For the text-containing cell, return its midpoint in [X, Y] coordinate format. 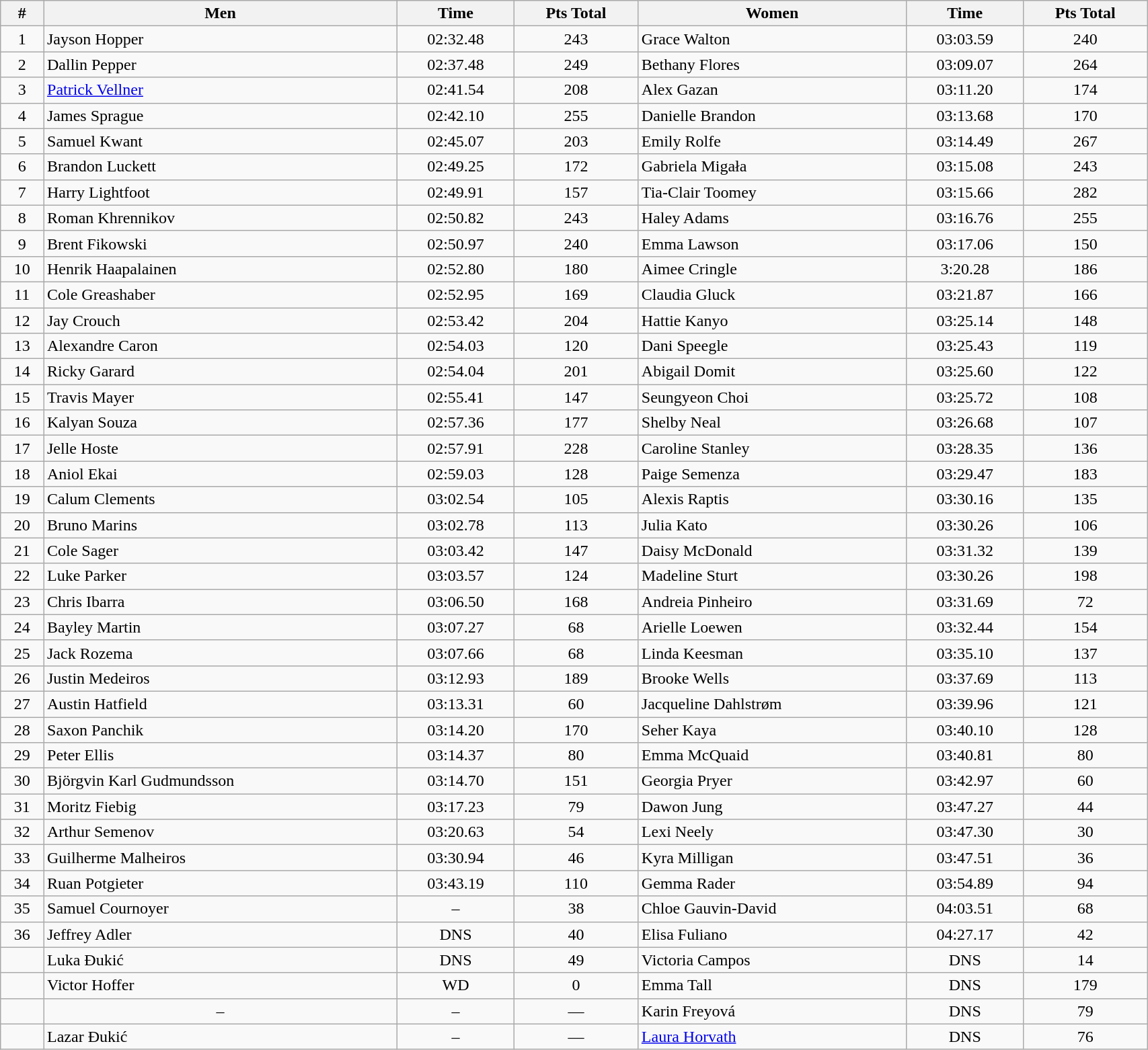
Kalyan Souza [220, 423]
5 [22, 141]
4 [22, 116]
154 [1085, 627]
02:50.82 [455, 218]
8 [22, 218]
198 [1085, 576]
174 [1085, 90]
Emily Rolfe [772, 141]
0 [576, 985]
Abigail Domit [772, 372]
120 [576, 346]
Men [220, 13]
33 [22, 858]
168 [576, 602]
03:35.10 [965, 653]
03:47.51 [965, 858]
Seher Kaya [772, 729]
Moritz Fiebig [220, 807]
03:54.89 [965, 883]
03:03.59 [965, 39]
03:40.81 [965, 756]
172 [576, 167]
177 [576, 423]
11 [22, 294]
# [22, 13]
03:47.27 [965, 807]
22 [22, 576]
03:02.54 [455, 499]
04:27.17 [965, 934]
3 [22, 90]
Aniol Ekai [220, 474]
03:09.07 [965, 65]
Gabriela Migała [772, 167]
Henrik Haapalainen [220, 269]
54 [576, 832]
169 [576, 294]
Linda Keesman [772, 653]
02:50.97 [455, 243]
03:30.16 [965, 499]
179 [1085, 985]
03:42.97 [965, 781]
03:15.66 [965, 192]
2 [22, 65]
Alexis Raptis [772, 499]
Travis Mayer [220, 397]
02:52.80 [455, 269]
21 [22, 551]
03:47.30 [965, 832]
Bethany Flores [772, 65]
Chloe Gauvin-David [772, 909]
Julia Kato [772, 525]
Samuel Cournoyer [220, 909]
03:39.96 [965, 704]
10 [22, 269]
04:03.51 [965, 909]
Emma Tall [772, 985]
Cole Sager [220, 551]
03:17.06 [965, 243]
Luka Đukić [220, 960]
02:49.91 [455, 192]
110 [576, 883]
Jayson Hopper [220, 39]
Gemma Rader [772, 883]
Jacqueline Dahlstrøm [772, 704]
136 [1085, 448]
03:20.63 [455, 832]
03:17.23 [455, 807]
Samuel Kwant [220, 141]
Jeffrey Adler [220, 934]
24 [22, 627]
03:43.19 [455, 883]
03:40.10 [965, 729]
23 [22, 602]
03:16.76 [965, 218]
Hattie Kanyo [772, 321]
26 [22, 678]
03:25.14 [965, 321]
25 [22, 653]
02:57.36 [455, 423]
Brent Fikowski [220, 243]
Women [772, 13]
Björgvin Karl Gudmundsson [220, 781]
Calum Clements [220, 499]
03:31.32 [965, 551]
Guilherme Malheiros [220, 858]
Claudia Gluck [772, 294]
Chris Ibarra [220, 602]
27 [22, 704]
Alexandre Caron [220, 346]
15 [22, 397]
03:14.49 [965, 141]
19 [22, 499]
Madeline Sturt [772, 576]
03:07.66 [455, 653]
Lexi Neely [772, 832]
203 [576, 141]
44 [1085, 807]
Victor Hoffer [220, 985]
Ricky Garard [220, 372]
Kyra Milligan [772, 858]
124 [576, 576]
03:29.47 [965, 474]
03:14.20 [455, 729]
03:07.27 [455, 627]
03:14.70 [455, 781]
03:25.43 [965, 346]
03:25.60 [965, 372]
Grace Walton [772, 39]
46 [576, 858]
Jack Rozema [220, 653]
Alex Gazan [772, 90]
76 [1085, 1037]
Ruan Potgieter [220, 883]
03:02.78 [455, 525]
Luke Parker [220, 576]
Jelle Hoste [220, 448]
Saxon Panchik [220, 729]
Danielle Brandon [772, 116]
03:31.69 [965, 602]
3:20.28 [965, 269]
03:32.44 [965, 627]
03:28.35 [965, 448]
03:30.94 [455, 858]
148 [1085, 321]
7 [22, 192]
Jay Crouch [220, 321]
Dani Speegle [772, 346]
249 [576, 65]
49 [576, 960]
02:57.91 [455, 448]
03:13.68 [965, 116]
02:53.42 [455, 321]
02:52.95 [455, 294]
139 [1085, 551]
34 [22, 883]
20 [22, 525]
Bayley Martin [220, 627]
13 [22, 346]
166 [1085, 294]
WD [455, 985]
Tia-Clair Toomey [772, 192]
02:49.25 [455, 167]
189 [576, 678]
Caroline Stanley [772, 448]
119 [1085, 346]
208 [576, 90]
02:54.03 [455, 346]
Daisy McDonald [772, 551]
42 [1085, 934]
282 [1085, 192]
03:03.42 [455, 551]
28 [22, 729]
157 [576, 192]
183 [1085, 474]
18 [22, 474]
Laura Horvath [772, 1037]
94 [1085, 883]
02:54.04 [455, 372]
Georgia Pryer [772, 781]
Lazar Đukić [220, 1037]
Peter Ellis [220, 756]
Austin Hatfield [220, 704]
Brooke Wells [772, 678]
Arielle Loewen [772, 627]
03:13.31 [455, 704]
Cole Greashaber [220, 294]
02:41.54 [455, 90]
James Sprague [220, 116]
Roman Khrennikov [220, 218]
Dallin Pepper [220, 65]
Patrick Vellner [220, 90]
228 [576, 448]
137 [1085, 653]
03:25.72 [965, 397]
135 [1085, 499]
72 [1085, 602]
03:03.57 [455, 576]
31 [22, 807]
186 [1085, 269]
03:37.69 [965, 678]
16 [22, 423]
Karin Freyová [772, 1011]
9 [22, 243]
Bruno Marins [220, 525]
02:32.48 [455, 39]
03:14.37 [455, 756]
Justin Medeiros [220, 678]
Seungyeon Choi [772, 397]
Andreia Pinheiro [772, 602]
267 [1085, 141]
Harry Lightfoot [220, 192]
1 [22, 39]
02:42.10 [455, 116]
02:55.41 [455, 397]
106 [1085, 525]
Shelby Neal [772, 423]
38 [576, 909]
Arthur Semenov [220, 832]
32 [22, 832]
151 [576, 781]
Haley Adams [772, 218]
Paige Semenza [772, 474]
40 [576, 934]
6 [22, 167]
03:15.08 [965, 167]
150 [1085, 243]
Emma McQuaid [772, 756]
03:21.87 [965, 294]
03:11.20 [965, 90]
204 [576, 321]
03:06.50 [455, 602]
201 [576, 372]
29 [22, 756]
180 [576, 269]
Dawon Jung [772, 807]
03:26.68 [965, 423]
Victoria Campos [772, 960]
108 [1085, 397]
Emma Lawson [772, 243]
122 [1085, 372]
02:45.07 [455, 141]
17 [22, 448]
Elisa Fuliano [772, 934]
02:37.48 [455, 65]
Aimee Cringle [772, 269]
35 [22, 909]
02:59.03 [455, 474]
121 [1085, 704]
Brandon Luckett [220, 167]
12 [22, 321]
03:12.93 [455, 678]
264 [1085, 65]
107 [1085, 423]
105 [576, 499]
